Capture the cell that displays the provided text and extract its (x, y) central coordinate. 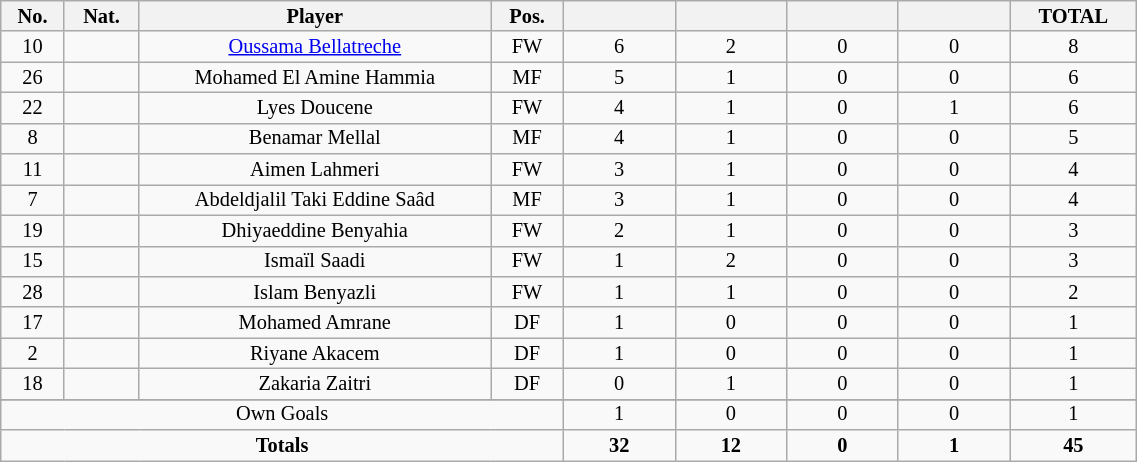
Aimen Lahmeri (315, 170)
Totals (282, 446)
18 (33, 384)
Dhiyaeddine Benyahia (315, 230)
TOTAL (1074, 16)
Riyane Akacem (315, 354)
11 (33, 170)
10 (33, 46)
45 (1074, 446)
Islam Benyazli (315, 292)
Pos. (528, 16)
Lyes Doucene (315, 108)
Player (315, 16)
Nat. (101, 16)
Own Goals (282, 414)
15 (33, 262)
Ismaïl Saadi (315, 262)
17 (33, 322)
No. (33, 16)
Zakaria Zaitri (315, 384)
Mohamed Amrane (315, 322)
12 (731, 446)
Benamar Mellal (315, 138)
28 (33, 292)
32 (619, 446)
7 (33, 200)
19 (33, 230)
Mohamed El Amine Hammia (315, 78)
26 (33, 78)
22 (33, 108)
Oussama Bellatreche (315, 46)
Abdeldjalil Taki Eddine Saâd (315, 200)
